From the cell containing the given text, extract its center point as (x, y) coordinate. 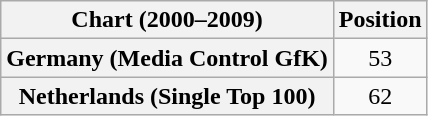
Germany (Media Control GfK) (168, 58)
Chart (2000–2009) (168, 20)
53 (380, 58)
Position (380, 20)
62 (380, 96)
Netherlands (Single Top 100) (168, 96)
